Extract the (X, Y) coordinate from the center of the cell holding the provided text.  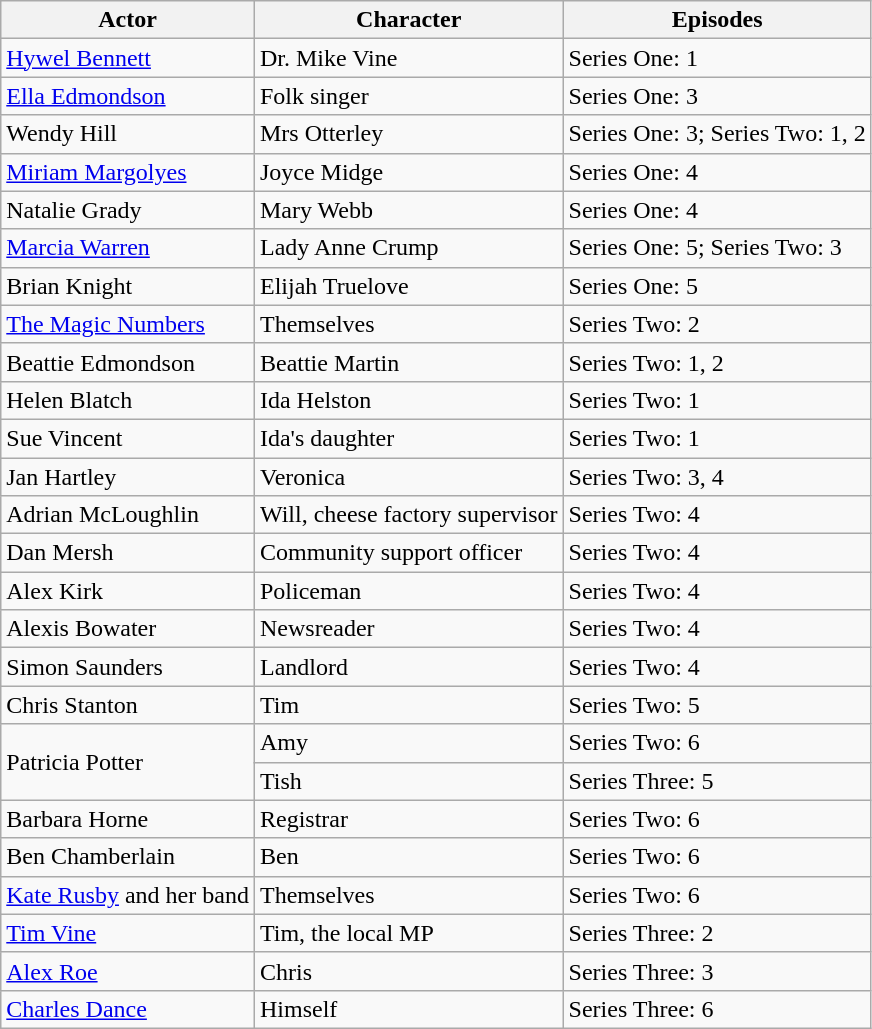
Elijah Truelove (408, 286)
Folk singer (408, 96)
Ben Chamberlain (128, 857)
Veronica (408, 477)
Hywel Bennett (128, 58)
Series One: 1 (717, 58)
Beattie Martin (408, 362)
Series Two: 2 (717, 324)
Registrar (408, 819)
Alex Roe (128, 971)
Miriam Margolyes (128, 172)
Sue Vincent (128, 438)
Joyce Midge (408, 172)
Ben (408, 857)
Chris Stanton (128, 705)
Barbara Horne (128, 819)
Landlord (408, 667)
Alexis Bowater (128, 629)
Mrs Otterley (408, 134)
Natalie Grady (128, 210)
Community support officer (408, 553)
Dan Mersh (128, 553)
Policeman (408, 591)
Actor (128, 20)
Amy (408, 743)
Lady Anne Crump (408, 248)
Tim (408, 705)
Series One: 5 (717, 286)
Mary Webb (408, 210)
Himself (408, 1009)
The Magic Numbers (128, 324)
Jan Hartley (128, 477)
Episodes (717, 20)
Newsreader (408, 629)
Dr. Mike Vine (408, 58)
Series Two: 5 (717, 705)
Tish (408, 781)
Will, cheese factory supervisor (408, 515)
Simon Saunders (128, 667)
Series One: 3; Series Two: 1, 2 (717, 134)
Marcia Warren (128, 248)
Beattie Edmondson (128, 362)
Ida Helston (408, 400)
Ida's daughter (408, 438)
Series Three: 5 (717, 781)
Wendy Hill (128, 134)
Series Two: 3, 4 (717, 477)
Series One: 3 (717, 96)
Charles Dance (128, 1009)
Chris (408, 971)
Series Three: 2 (717, 933)
Alex Kirk (128, 591)
Series Three: 3 (717, 971)
Kate Rusby and her band (128, 895)
Ella Edmondson (128, 96)
Patricia Potter (128, 762)
Series One: 5; Series Two: 3 (717, 248)
Character (408, 20)
Series Two: 1, 2 (717, 362)
Adrian McLoughlin (128, 515)
Brian Knight (128, 286)
Helen Blatch (128, 400)
Tim, the local MP (408, 933)
Tim Vine (128, 933)
Series Three: 6 (717, 1009)
